Search for the cell housing the specified text and yield its [x, y] center coordinate. 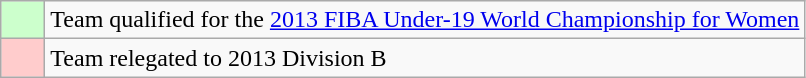
Team qualified for the 2013 FIBA Under-19 World Championship for Women [425, 20]
Team relegated to 2013 Division B [425, 58]
